Determine the [x, y] coordinate at the center of the cell enclosing the given text.  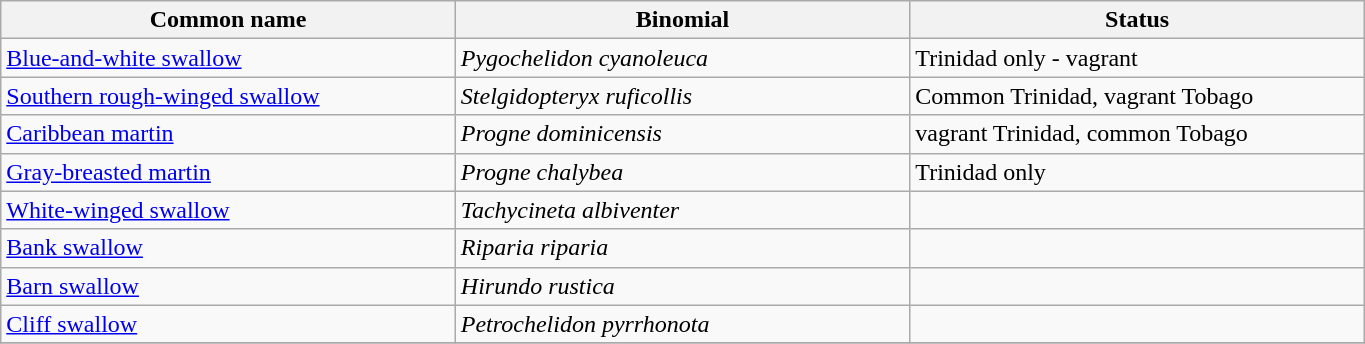
Southern rough-winged swallow [228, 96]
Pygochelidon cyanoleuca [682, 58]
Trinidad only - vagrant [1138, 58]
Status [1138, 20]
Common name [228, 20]
Caribbean martin [228, 134]
Blue-and-white swallow [228, 58]
Petrochelidon pyrrhonota [682, 324]
Riparia riparia [682, 248]
Progne dominicensis [682, 134]
Trinidad only [1138, 172]
Tachycineta albiventer [682, 210]
Hirundo rustica [682, 286]
Barn swallow [228, 286]
Progne chalybea [682, 172]
Stelgidopteryx ruficollis [682, 96]
Bank swallow [228, 248]
vagrant Trinidad, common Tobago [1138, 134]
Gray-breasted martin [228, 172]
White-winged swallow [228, 210]
Binomial [682, 20]
Cliff swallow [228, 324]
Common Trinidad, vagrant Tobago [1138, 96]
